Capture the cell that displays the provided text and extract its [X, Y] central coordinate. 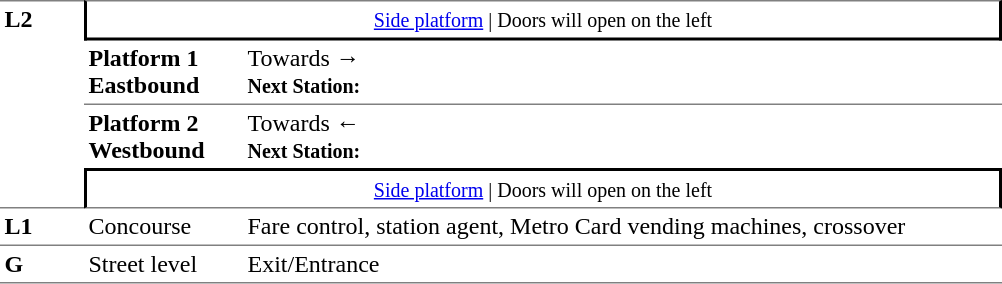
Towards → Next Station: [622, 72]
Exit/Entrance [622, 264]
Platform 1Eastbound [164, 72]
Fare control, station agent, Metro Card vending machines, crossover [622, 226]
L1 [42, 226]
L2 [42, 104]
Concourse [164, 226]
G [42, 264]
Towards ← Next Station: [622, 136]
Platform 2Westbound [164, 136]
Street level [164, 264]
